For the text-containing cell, return its midpoint in (x, y) coordinate format. 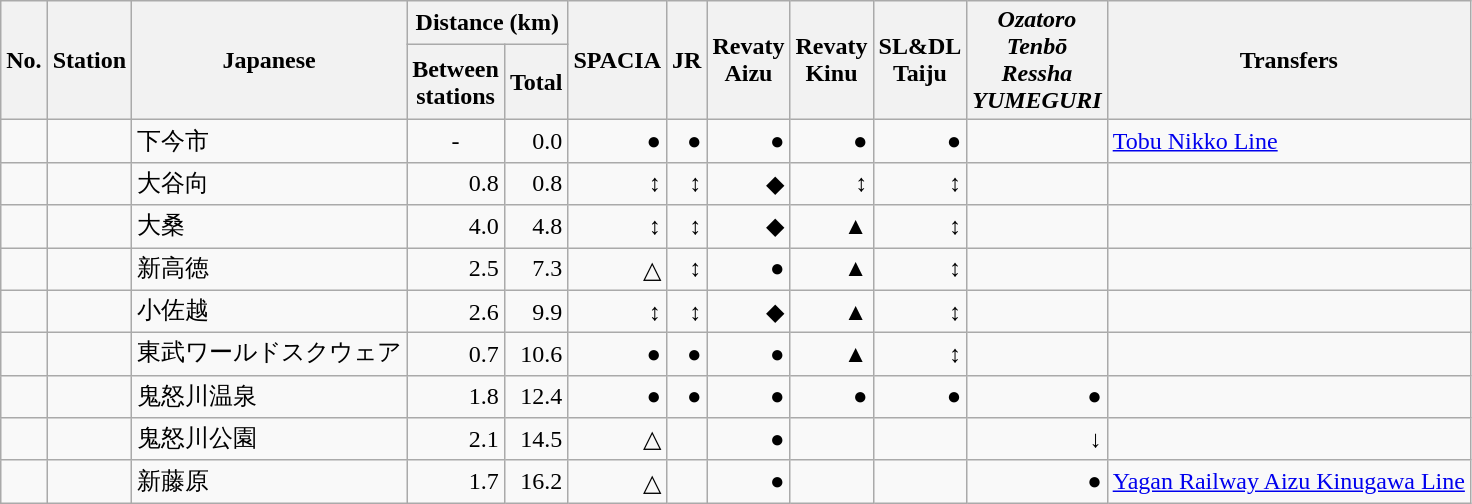
Transfers (1288, 60)
Betweenstations (456, 82)
新高徳 (270, 270)
Japanese (270, 60)
小佐越 (270, 312)
RevatyAizu (748, 60)
大桑 (270, 226)
2.5 (456, 270)
RevatyKinu (832, 60)
7.3 (536, 270)
1.8 (456, 396)
No. (24, 60)
↓ (1037, 440)
2.1 (456, 440)
4.0 (456, 226)
OzatoroTenbōResshaYUMEGURI (1037, 60)
大谷向 (270, 184)
Distance (km) (488, 23)
12.4 (536, 396)
Station (89, 60)
4.8 (536, 226)
Total (536, 82)
東武ワールドスクウェア (270, 354)
新藤原 (270, 482)
JR (687, 60)
2.6 (456, 312)
SL&DLTaiju (920, 60)
鬼怒川温泉 (270, 396)
下今市 (270, 142)
16.2 (536, 482)
9.9 (536, 312)
1.7 (456, 482)
- (456, 142)
鬼怒川公園 (270, 440)
Yagan Railway Aizu Kinugawa Line (1288, 482)
SPACIA (618, 60)
10.6 (536, 354)
0.0 (536, 142)
0.7 (456, 354)
Tobu Nikko Line (1288, 142)
14.5 (536, 440)
